Return (x, y) of the center of cell containing provided text 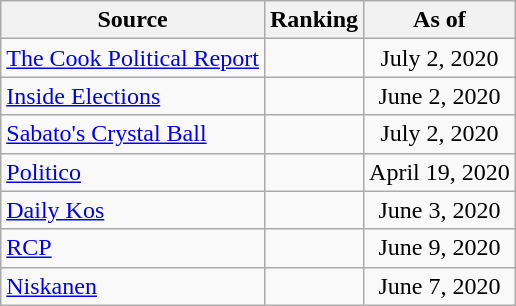
Niskanen (133, 286)
June 3, 2020 (440, 210)
Ranking (314, 20)
RCP (133, 248)
Source (133, 20)
The Cook Political Report (133, 58)
As of (440, 20)
Sabato's Crystal Ball (133, 134)
June 9, 2020 (440, 248)
Daily Kos (133, 210)
Inside Elections (133, 96)
April 19, 2020 (440, 172)
June 2, 2020 (440, 96)
June 7, 2020 (440, 286)
Politico (133, 172)
